Output the (x, y) coordinate of the center of the cell containing the given text.  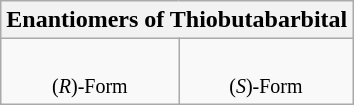
Enantiomers of Thiobutabarbital (177, 20)
(R)-Form (90, 72)
(S)-Form (266, 72)
